Identify which cell holds the provided text, then report its (x, y) central coordinate. 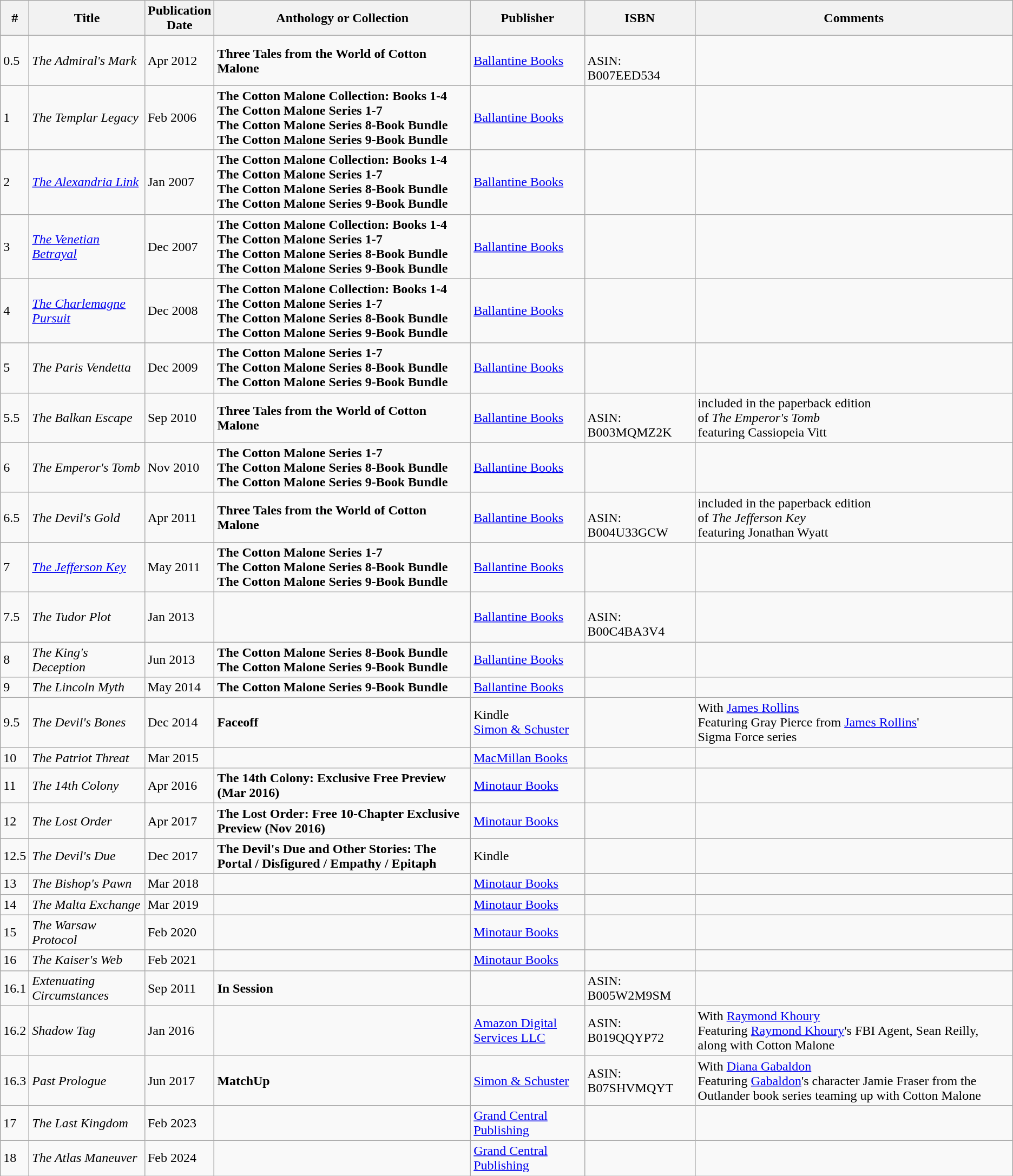
Dec 2008 (179, 310)
Publisher (528, 18)
With Raymond KhouryFeaturing Raymond Khoury's FBI Agent, Sean Reilly, along with Cotton Malone (854, 1030)
The Devil's Bones (87, 723)
ISBN (640, 18)
Jun 2013 (179, 659)
17 (15, 1123)
The Templar Legacy (87, 118)
0.5 (15, 61)
4 (15, 310)
Kindle (528, 856)
3 (15, 247)
The Tudor Plot (87, 617)
The Cotton Malone Series 8-Book BundleThe Cotton Malone Series 9-Book Bundle (343, 659)
Feb 2006 (179, 118)
Nov 2010 (179, 467)
Apr 2016 (179, 785)
ASIN: B019QQYP72 (640, 1030)
8 (15, 659)
ASIN: B003MQMZ2K (640, 418)
14 (15, 904)
Sep 2010 (179, 418)
The Alexandria Link (87, 182)
Mar 2015 (179, 758)
9 (15, 688)
12.5 (15, 856)
Jan 2007 (179, 182)
ASIN: B004U33GCW (640, 517)
May 2011 (179, 567)
5 (15, 368)
ASIN: B07SHVMQYT (640, 1080)
included in the paperback editionof The Jefferson Keyfeaturing Jonathan Wyatt (854, 517)
Shadow Tag (87, 1030)
16.3 (15, 1080)
16.2 (15, 1030)
Past Prologue (87, 1080)
Apr 2011 (179, 517)
Jun 2017 (179, 1080)
The Last Kingdom (87, 1123)
13 (15, 884)
7 (15, 567)
Feb 2021 (179, 960)
Feb 2023 (179, 1123)
Dec 2017 (179, 856)
Faceoff (343, 723)
ASIN: B00C4BA3V4 (640, 617)
ASIN: B005W2M9SM (640, 988)
May 2014 (179, 688)
Mar 2019 (179, 904)
Feb 2020 (179, 933)
The Kaiser's Web (87, 960)
6.5 (15, 517)
Amazon Digital Services LLC (528, 1030)
16.1 (15, 988)
Simon & Schuster (528, 1080)
included in the paperback editionof The Emperor's Tombfeaturing Cassiopeia Vitt (854, 418)
The Cotton Malone Series 9-Book Bundle (343, 688)
2 (15, 182)
KindleSimon & Schuster (528, 723)
12 (15, 821)
Apr 2012 (179, 61)
15 (15, 933)
6 (15, 467)
The Devil's Gold (87, 517)
The Atlas Maneuver (87, 1158)
The Malta Exchange (87, 904)
ASIN: B007EED534 (640, 61)
The 14th Colony (87, 785)
The Jefferson Key (87, 567)
PublicationDate (179, 18)
Jan 2013 (179, 617)
The Warsaw Protocol (87, 933)
The Devil's Due and Other Stories: The Portal / Disfigured / Empathy / Epitaph (343, 856)
The Paris Vendetta (87, 368)
The Devil's Due (87, 856)
16 (15, 960)
Feb 2024 (179, 1158)
Dec 2009 (179, 368)
The Emperor's Tomb (87, 467)
The Charlemagne Pursuit (87, 310)
9.5 (15, 723)
# (15, 18)
7.5 (15, 617)
Comments (854, 18)
Extenuating Circumstances (87, 988)
Mar 2018 (179, 884)
The Lost Order (87, 821)
11 (15, 785)
The 14th Colony: Exclusive Free Preview (Mar 2016) (343, 785)
The Admiral's Mark (87, 61)
Title (87, 18)
MacMillan Books (528, 758)
With Diana GabaldonFeaturing Gabaldon's character Jamie Fraser from the Outlander book series teaming up with Cotton Malone (854, 1080)
The Lincoln Myth (87, 688)
In Session (343, 988)
Dec 2007 (179, 247)
10 (15, 758)
Anthology or Collection (343, 18)
MatchUp (343, 1080)
The Bishop's Pawn (87, 884)
The Venetian Betrayal (87, 247)
The Lost Order: Free 10-Chapter Exclusive Preview (Nov 2016) (343, 821)
Sep 2011 (179, 988)
With James RollinsFeaturing Gray Pierce from James Rollins'Sigma Force series (854, 723)
Jan 2016 (179, 1030)
The Patriot Threat (87, 758)
Dec 2014 (179, 723)
18 (15, 1158)
5.5 (15, 418)
The King's Deception (87, 659)
The Balkan Escape (87, 418)
Apr 2017 (179, 821)
1 (15, 118)
